Search for the cell housing the specified text and yield its [x, y] center coordinate. 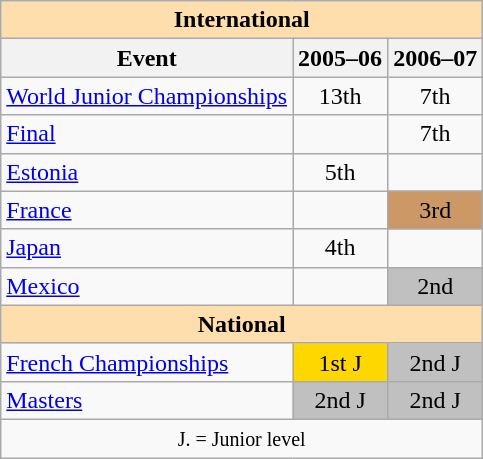
National [242, 324]
International [242, 20]
Japan [147, 248]
3rd [436, 210]
1st J [340, 362]
France [147, 210]
World Junior Championships [147, 96]
Event [147, 58]
French Championships [147, 362]
13th [340, 96]
Masters [147, 400]
4th [340, 248]
Estonia [147, 172]
2006–07 [436, 58]
J. = Junior level [242, 438]
Final [147, 134]
Mexico [147, 286]
5th [340, 172]
2005–06 [340, 58]
2nd [436, 286]
